Capture the cell that displays the provided text and extract its [X, Y] central coordinate. 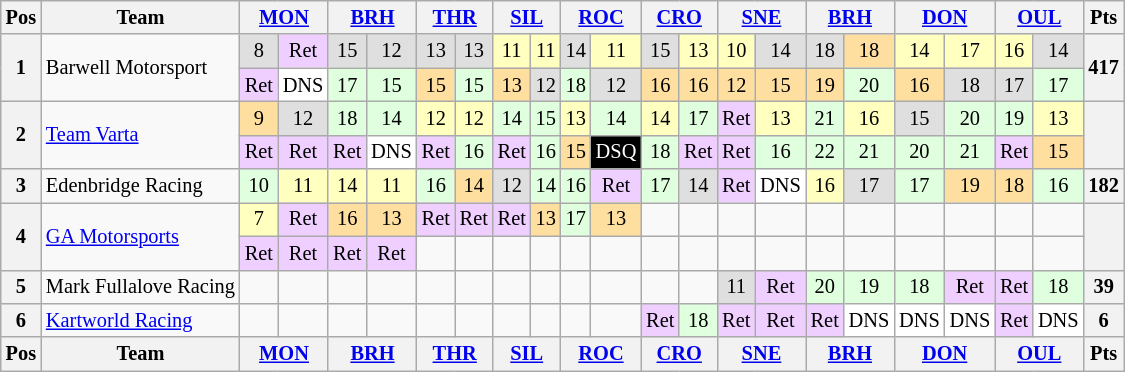
Edenbridge Racing [140, 186]
DSQ [616, 152]
Kartworld Racing [140, 320]
9 [259, 118]
5 [21, 287]
2 [21, 134]
3 [21, 186]
GA Motorsports [140, 236]
4 [21, 236]
182 [1104, 186]
Team Varta [140, 134]
1 [21, 68]
417 [1104, 68]
8 [259, 51]
7 [259, 219]
Mark Fullalove Racing [140, 287]
Barwell Motorsport [140, 68]
22 [825, 152]
39 [1104, 287]
